Return [X, Y] of the center of cell containing provided text 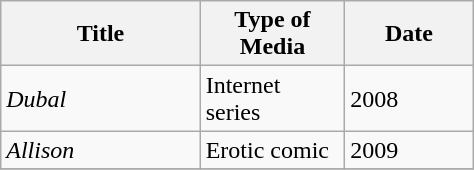
Dubal [100, 98]
2009 [409, 150]
2008 [409, 98]
Allison [100, 150]
Type of Media [272, 34]
Internet series [272, 98]
Title [100, 34]
Erotic comic [272, 150]
Date [409, 34]
